Pinpoint the cell where the given text exists, returning its [x, y] midpoint coordinate. 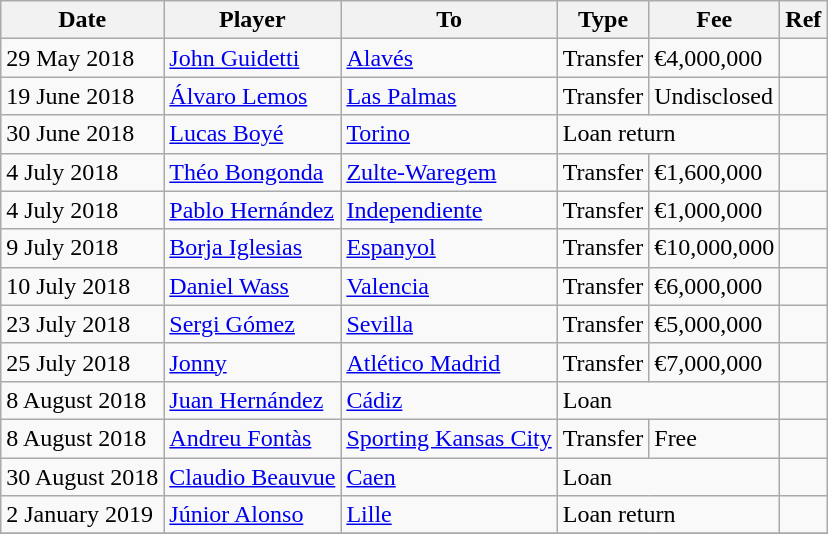
9 July 2018 [82, 248]
23 July 2018 [82, 324]
€10,000,000 [714, 248]
Cádiz [449, 400]
Ref [804, 20]
Sergi Gómez [252, 324]
Jonny [252, 362]
Free [714, 438]
€6,000,000 [714, 286]
Las Palmas [449, 96]
Júnior Alonso [252, 515]
30 June 2018 [82, 134]
Player [252, 20]
29 May 2018 [82, 58]
Sporting Kansas City [449, 438]
25 July 2018 [82, 362]
€5,000,000 [714, 324]
Caen [449, 477]
€1,000,000 [714, 210]
2 January 2019 [82, 515]
10 July 2018 [82, 286]
Borja Iglesias [252, 248]
Independiente [449, 210]
Lucas Boyé [252, 134]
Espanyol [449, 248]
30 August 2018 [82, 477]
Sevilla [449, 324]
Zulte-Waregem [449, 172]
Torino [449, 134]
€4,000,000 [714, 58]
Juan Hernández [252, 400]
Daniel Wass [252, 286]
Type [603, 20]
€7,000,000 [714, 362]
Alavés [449, 58]
To [449, 20]
Andreu Fontàs [252, 438]
John Guidetti [252, 58]
Atlético Madrid [449, 362]
Claudio Beauvue [252, 477]
Lille [449, 515]
€1,600,000 [714, 172]
19 June 2018 [82, 96]
Pablo Hernández [252, 210]
Álvaro Lemos [252, 96]
Date [82, 20]
Fee [714, 20]
Théo Bongonda [252, 172]
Undisclosed [714, 96]
Valencia [449, 286]
